For the text-containing cell, return its midpoint in (X, Y) coordinate format. 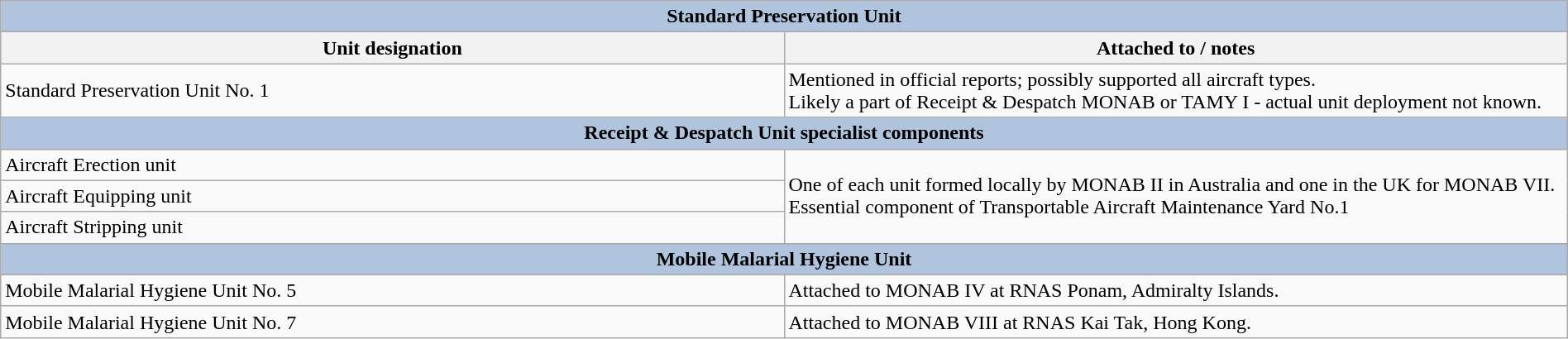
Attached to / notes (1176, 48)
Mobile Malarial Hygiene Unit (784, 259)
Receipt & Despatch Unit specialist components (784, 133)
Standard Preservation Unit (784, 17)
Mobile Malarial Hygiene Unit No. 5 (392, 290)
Unit designation (392, 48)
Aircraft Erection unit (392, 165)
Mobile Malarial Hygiene Unit No. 7 (392, 322)
Attached to MONAB IV at RNAS Ponam, Admiralty Islands. (1176, 290)
Attached to MONAB VIII at RNAS Kai Tak, Hong Kong. (1176, 322)
Standard Preservation Unit No. 1 (392, 91)
Aircraft Equipping unit (392, 196)
Aircraft Stripping unit (392, 227)
